For the text-containing cell, return its midpoint in [x, y] coordinate format. 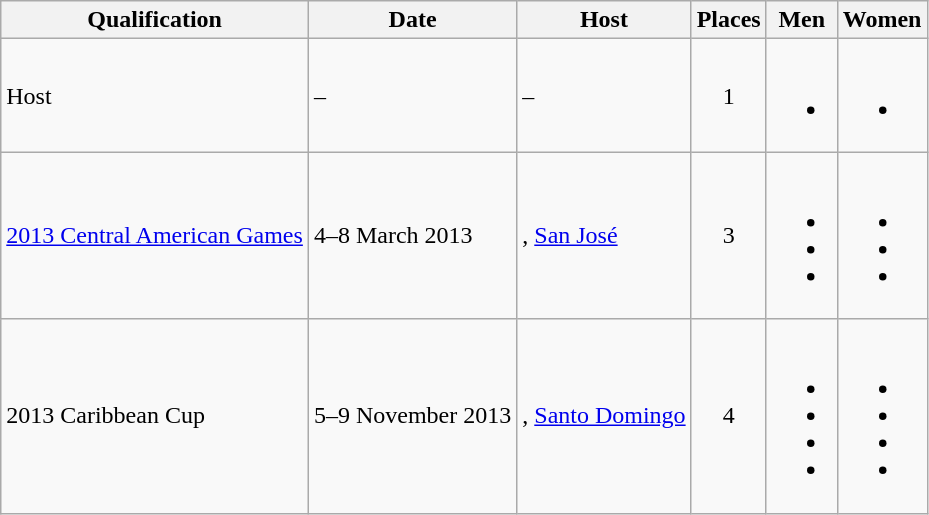
5–9 November 2013 [412, 416]
Men [802, 20]
, Santo Domingo [604, 416]
2013 Caribbean Cup [155, 416]
Places [728, 20]
Qualification [155, 20]
4 [728, 416]
3 [728, 236]
Women [882, 20]
2013 Central American Games [155, 236]
, San José [604, 236]
4–8 March 2013 [412, 236]
1 [728, 96]
Date [412, 20]
